Scan for the cell matching the given text and deliver its (x, y) coordinate at center. 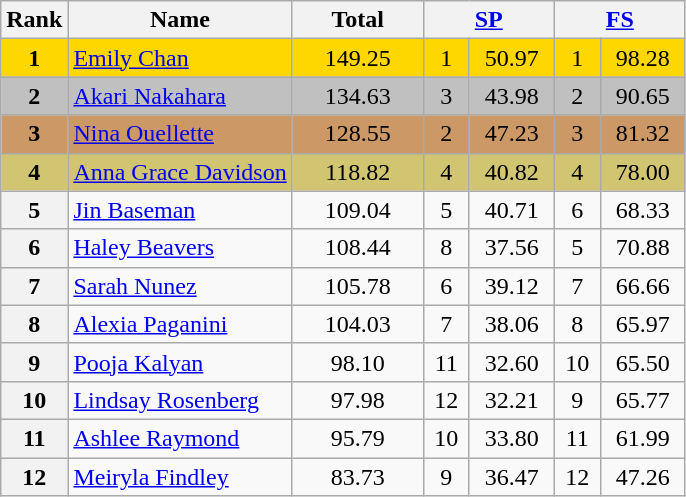
Alexia Paganini (180, 324)
108.44 (358, 248)
97.98 (358, 400)
47.23 (512, 134)
Nina Ouellette (180, 134)
128.55 (358, 134)
Akari Nakahara (180, 96)
36.47 (512, 477)
Anna Grace Davidson (180, 172)
70.88 (642, 248)
98.28 (642, 58)
32.60 (512, 362)
61.99 (642, 438)
FS (620, 20)
37.56 (512, 248)
40.71 (512, 210)
90.65 (642, 96)
105.78 (358, 286)
149.25 (358, 58)
47.26 (642, 477)
43.98 (512, 96)
95.79 (358, 438)
78.00 (642, 172)
32.21 (512, 400)
66.66 (642, 286)
134.63 (358, 96)
118.82 (358, 172)
65.77 (642, 400)
Sarah Nunez (180, 286)
Pooja Kalyan (180, 362)
40.82 (512, 172)
Ashlee Raymond (180, 438)
109.04 (358, 210)
Meiryla Findley (180, 477)
83.73 (358, 477)
Lindsay Rosenberg (180, 400)
Rank (34, 20)
39.12 (512, 286)
65.50 (642, 362)
65.97 (642, 324)
38.06 (512, 324)
33.80 (512, 438)
50.97 (512, 58)
98.10 (358, 362)
68.33 (642, 210)
Name (180, 20)
Haley Beavers (180, 248)
SP (488, 20)
Emily Chan (180, 58)
Jin Baseman (180, 210)
104.03 (358, 324)
Total (358, 20)
81.32 (642, 134)
